Detect which cell encompasses the target text, then output its [X, Y] center coordinate. 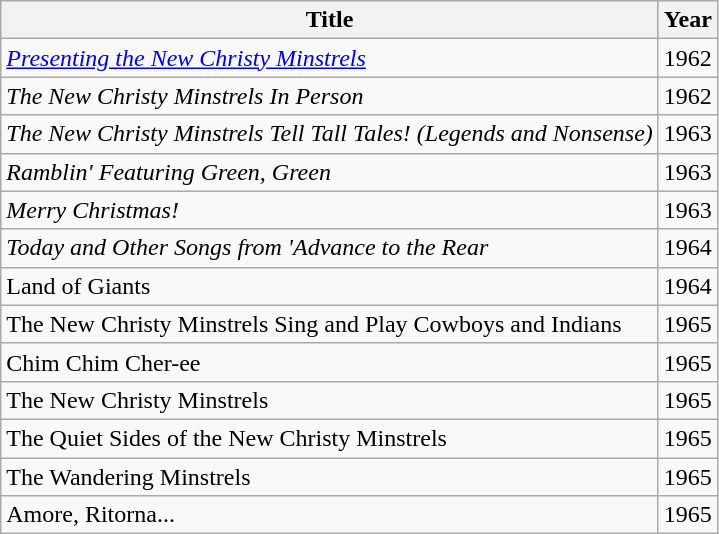
Ramblin' Featuring Green, Green [330, 172]
The Wandering Minstrels [330, 477]
Year [688, 20]
The Quiet Sides of the New Christy Minstrels [330, 438]
The New Christy Minstrels [330, 400]
Amore, Ritorna... [330, 515]
Merry Christmas! [330, 210]
The New Christy Minstrels Tell Tall Tales! (Legends and Nonsense) [330, 134]
Presenting the New Christy Minstrels [330, 58]
The New Christy Minstrels In Person [330, 96]
Land of Giants [330, 286]
The New Christy Minstrels Sing and Play Cowboys and Indians [330, 324]
Title [330, 20]
Chim Chim Cher-ee [330, 362]
Today and Other Songs from 'Advance to the Rear [330, 248]
